Output the [X, Y] coordinate of the center of the cell containing the given text.  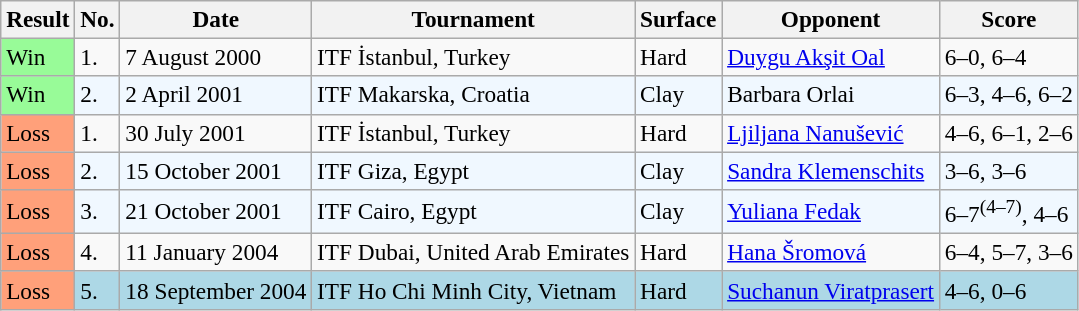
Date [216, 19]
6–4, 5–7, 3–6 [1008, 252]
ITF Giza, Egypt [474, 170]
18 September 2004 [216, 290]
5. [98, 290]
ITF Makarska, Croatia [474, 95]
4. [98, 252]
4–6, 6–1, 2–6 [1008, 133]
3–6, 3–6 [1008, 170]
6–7(4–7), 4–6 [1008, 211]
Surface [678, 19]
ITF Dubai, United Arab Emirates [474, 252]
Yuliana Fedak [831, 211]
7 August 2000 [216, 57]
6–0, 6–4 [1008, 57]
4–6, 0–6 [1008, 290]
3. [98, 211]
11 January 2004 [216, 252]
Duygu Akşit Oal [831, 57]
Ljiljana Nanušević [831, 133]
Suchanun Viratprasert [831, 290]
30 July 2001 [216, 133]
Hana Šromová [831, 252]
ITF Ho Chi Minh City, Vietnam [474, 290]
Result [38, 19]
Tournament [474, 19]
15 October 2001 [216, 170]
Sandra Klemenschits [831, 170]
Opponent [831, 19]
ITF Cairo, Egypt [474, 211]
21 October 2001 [216, 211]
2 April 2001 [216, 95]
Barbara Orlai [831, 95]
No. [98, 19]
6–3, 4–6, 6–2 [1008, 95]
Score [1008, 19]
